Determine the (x, y) coordinate at the center of the cell enclosing the given text.  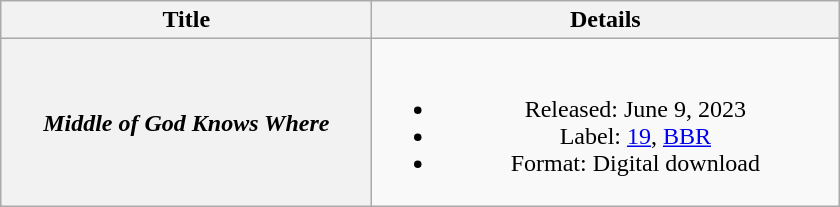
Middle of God Knows Where (186, 122)
Details (606, 20)
Released: June 9, 2023Label: 19, BBRFormat: Digital download (606, 122)
Title (186, 20)
